Find where the given text appears and provide that cell's center as [X, Y] coordinate. 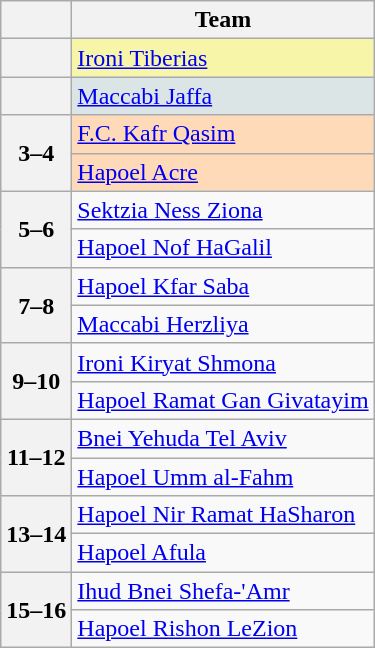
13–14 [36, 534]
11–12 [36, 457]
Ironi Tiberias [223, 58]
F.C. Kafr Qasim [223, 134]
Bnei Yehuda Tel Aviv [223, 438]
Ihud Bnei Shefa-'Amr [223, 591]
3–4 [36, 153]
9–10 [36, 381]
Hapoel Nof HaGalil [223, 248]
Hapoel Rishon LeZion [223, 629]
Sektzia Ness Ziona [223, 210]
Ironi Kiryat Shmona [223, 362]
Hapoel Kfar Saba [223, 286]
Maccabi Jaffa [223, 96]
Hapoel Ramat Gan Givatayim [223, 400]
Hapoel Nir Ramat HaSharon [223, 515]
Team [223, 20]
7–8 [36, 305]
Hapoel Afula [223, 553]
Hapoel Umm al-Fahm [223, 477]
Maccabi Herzliya [223, 324]
15–16 [36, 610]
Hapoel Acre [223, 172]
5–6 [36, 229]
